Capture the cell that displays the provided text and extract its [X, Y] central coordinate. 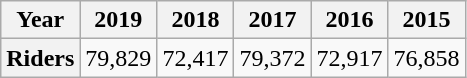
2015 [426, 20]
Year [40, 20]
2019 [118, 20]
2018 [196, 20]
72,917 [350, 58]
Riders [40, 58]
76,858 [426, 58]
79,829 [118, 58]
2017 [272, 20]
79,372 [272, 58]
2016 [350, 20]
72,417 [196, 58]
